Extract the (X, Y) coordinate from the center of the cell holding the provided text.  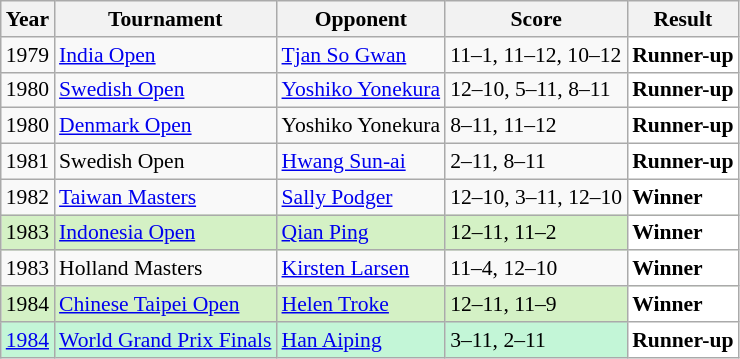
Tournament (165, 19)
1982 (28, 197)
Opponent (360, 19)
India Open (165, 55)
12–11, 11–2 (536, 233)
1981 (28, 162)
1979 (28, 55)
Sally Podger (360, 197)
Qian Ping (360, 233)
Helen Troke (360, 304)
2–11, 8–11 (536, 162)
Kirsten Larsen (360, 269)
8–11, 11–12 (536, 126)
World Grand Prix Finals (165, 340)
11–4, 12–10 (536, 269)
Han Aiping (360, 340)
Year (28, 19)
Holland Masters (165, 269)
Result (682, 19)
12–10, 3–11, 12–10 (536, 197)
Hwang Sun-ai (360, 162)
11–1, 11–12, 10–12 (536, 55)
3–11, 2–11 (536, 340)
Denmark Open (165, 126)
12–11, 11–9 (536, 304)
Tjan So Gwan (360, 55)
Chinese Taipei Open (165, 304)
12–10, 5–11, 8–11 (536, 90)
Taiwan Masters (165, 197)
Indonesia Open (165, 233)
Score (536, 19)
